Capture the cell that displays the provided text and extract its [X, Y] central coordinate. 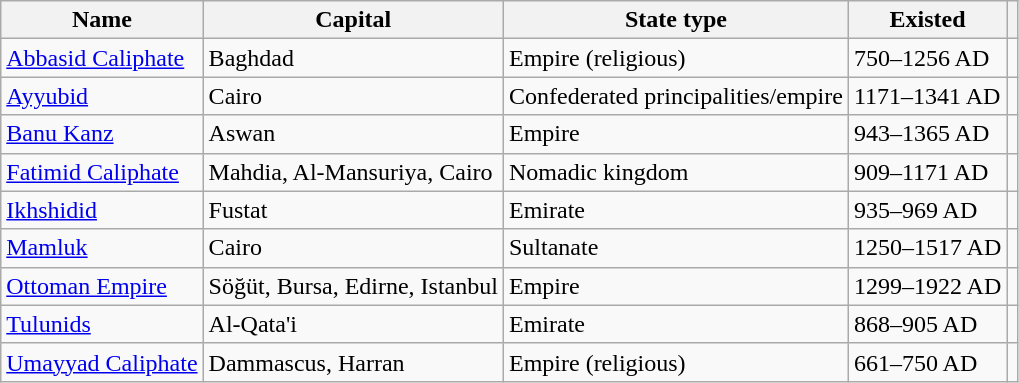
Ayyubid [102, 96]
750–1256 AD [927, 58]
Ottoman Empire [102, 286]
Existed [927, 20]
Mamluk [102, 248]
868–905 AD [927, 324]
Ikhshidid [102, 210]
Sultanate [676, 248]
1250–1517 AD [927, 248]
Fatimid Caliphate [102, 172]
Banu Kanz [102, 134]
Tulunids [102, 324]
Umayyad Caliphate [102, 362]
State type [676, 20]
1171–1341 AD [927, 96]
1299–1922 AD [927, 286]
Capital [353, 20]
Fustat [353, 210]
Söğüt, Bursa, Edirne, Istanbul [353, 286]
943–1365 AD [927, 134]
909–1171 AD [927, 172]
661–750 AD [927, 362]
Al-Qata'i [353, 324]
Mahdia, Al-Mansuriya, Cairo [353, 172]
Baghdad [353, 58]
Dammascus, Harran [353, 362]
Nomadic kingdom [676, 172]
935–969 AD [927, 210]
Confederated principalities/empire [676, 96]
Abbasid Caliphate [102, 58]
Name [102, 20]
Aswan [353, 134]
